From the cell containing the given text, extract its center point as [x, y] coordinate. 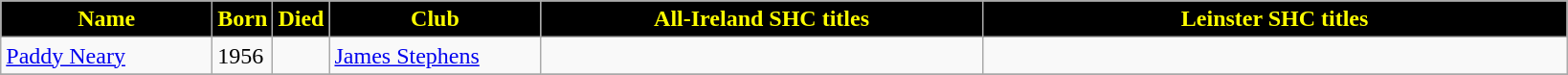
Died [301, 19]
James Stephens [435, 56]
Name [107, 19]
All-Ireland SHC titles [762, 19]
Paddy Neary [107, 56]
1956 [243, 56]
Born [243, 19]
Club [435, 19]
Leinster SHC titles [1275, 19]
